Return the (x, y) coordinate for the center point of the cell that contains the specified text.  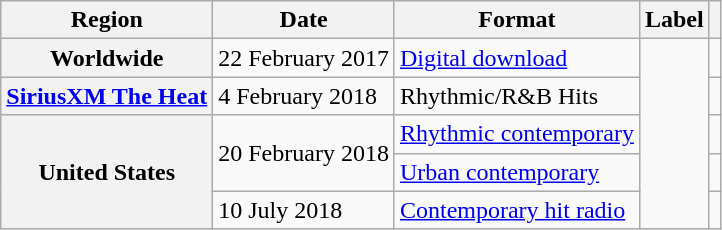
SiriusXM The Heat (107, 96)
Digital download (516, 58)
Rhythmic contemporary (516, 134)
Urban contemporary (516, 172)
Worldwide (107, 58)
Date (304, 20)
10 July 2018 (304, 210)
22 February 2017 (304, 58)
Label (674, 20)
United States (107, 172)
4 February 2018 (304, 96)
20 February 2018 (304, 153)
Rhythmic/R&B Hits (516, 96)
Region (107, 20)
Contemporary hit radio (516, 210)
Format (516, 20)
